Locate the cell with the specified text and output its [x, y] center coordinate. 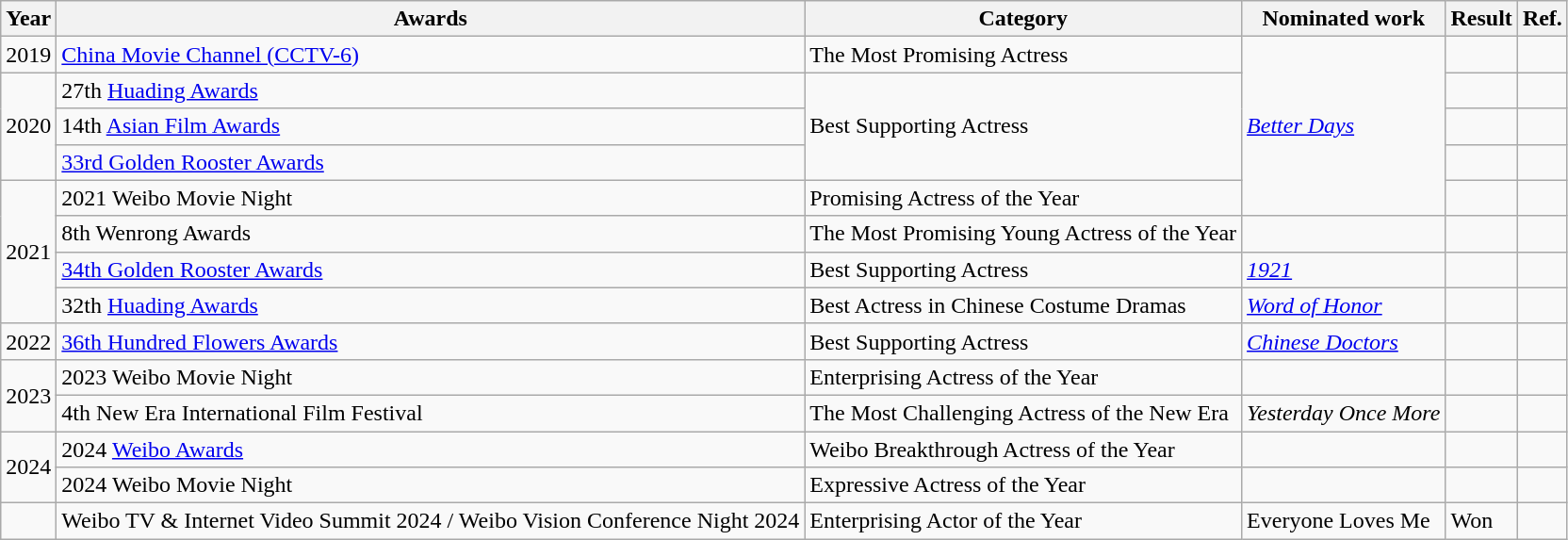
2024 [28, 467]
Better Days [1344, 126]
34th Golden Rooster Awards [431, 270]
2023 Weibo Movie Night [431, 377]
Expressive Actress of the Year [1023, 485]
Enterprising Actress of the Year [1023, 377]
33rd Golden Rooster Awards [431, 162]
8th Wenrong Awards [431, 234]
36th Hundred Flowers Awards [431, 341]
2019 [28, 55]
2021 Weibo Movie Night [431, 198]
2022 [28, 341]
Year [28, 19]
Weibo Breakthrough Actress of the Year [1023, 450]
2020 [28, 126]
Word of Honor [1344, 305]
The Most Challenging Actress of the New Era [1023, 413]
The Most Promising Actress [1023, 55]
Weibo TV & Internet Video Summit 2024 / Weibo Vision Conference Night 2024 [431, 521]
Result [1481, 19]
Awards [431, 19]
Yesterday Once More [1344, 413]
2024 Weibo Movie Night [431, 485]
Category [1023, 19]
2023 [28, 395]
2021 [28, 252]
Won [1481, 521]
Ref. [1542, 19]
China Movie Channel (CCTV-6) [431, 55]
Nominated work [1344, 19]
14th Asian Film Awards [431, 126]
Best Actress in Chinese Costume Dramas [1023, 305]
1921 [1344, 270]
32th Huading Awards [431, 305]
Promising Actress of the Year [1023, 198]
Chinese Doctors [1344, 341]
4th New Era International Film Festival [431, 413]
The Most Promising Young Actress of the Year [1023, 234]
Everyone Loves Me [1344, 521]
2024 Weibo Awards [431, 450]
27th Huading Awards [431, 90]
Enterprising Actor of the Year [1023, 521]
